Identify which cell holds the provided text, then report its (X, Y) central coordinate. 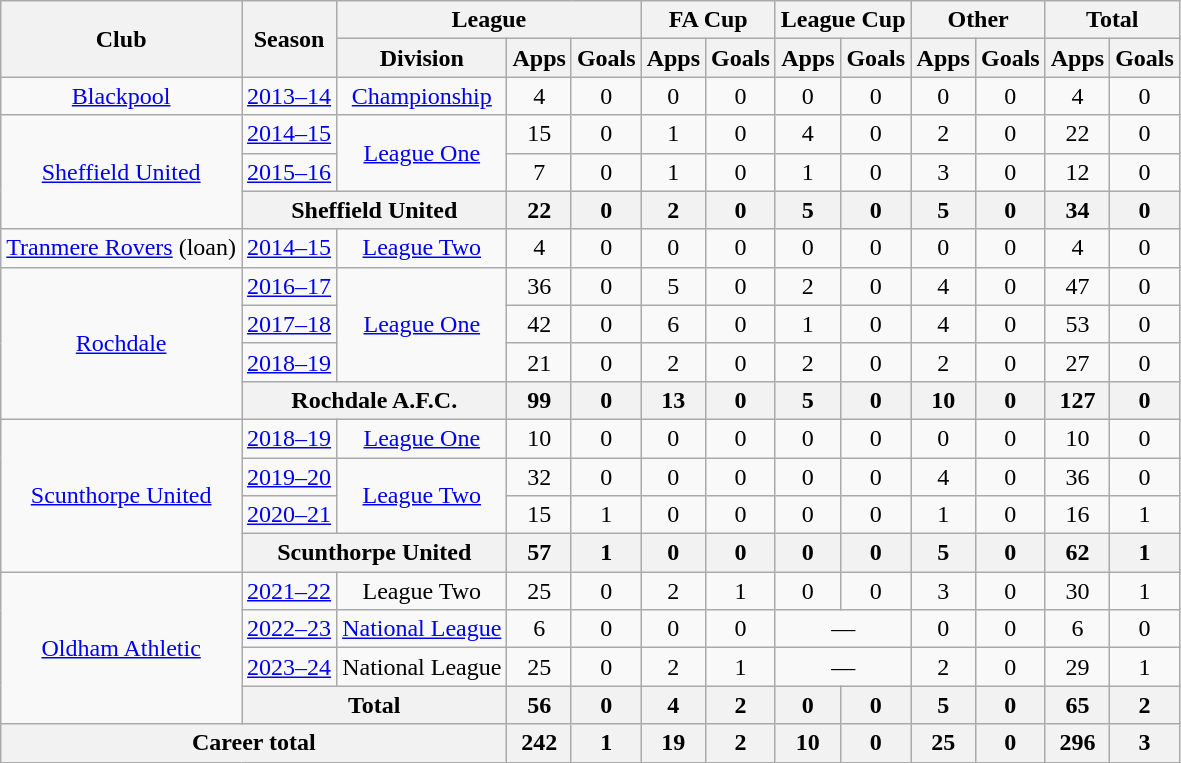
Championship (422, 96)
32 (539, 477)
27 (1077, 362)
Career total (254, 743)
47 (1077, 286)
FA Cup (708, 20)
Blackpool (122, 96)
2021–22 (290, 591)
296 (1077, 743)
127 (1077, 400)
2013–14 (290, 96)
99 (539, 400)
2022–23 (290, 629)
Tranmere Rovers (loan) (122, 248)
19 (673, 743)
29 (1077, 667)
2019–20 (290, 477)
Rochdale A.F.C. (374, 400)
53 (1077, 324)
242 (539, 743)
2020–21 (290, 515)
21 (539, 362)
2015–16 (290, 172)
2017–18 (290, 324)
12 (1077, 172)
16 (1077, 515)
62 (1077, 553)
57 (539, 553)
League Cup (843, 20)
2016–17 (290, 286)
65 (1077, 705)
Division (422, 58)
13 (673, 400)
30 (1077, 591)
34 (1077, 210)
Rochdale (122, 343)
7 (539, 172)
Other (978, 20)
Season (290, 39)
League (489, 20)
56 (539, 705)
2023–24 (290, 667)
Oldham Athletic (122, 648)
Club (122, 39)
42 (539, 324)
